Search for the cell housing the specified text and yield its (x, y) center coordinate. 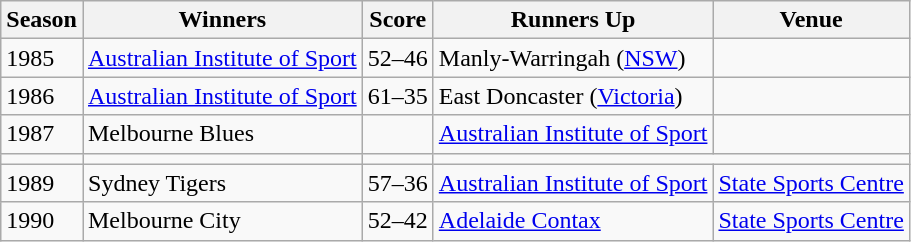
Melbourne Blues (222, 134)
57–36 (398, 183)
Winners (222, 20)
1986 (42, 96)
1985 (42, 58)
Score (398, 20)
Melbourne City (222, 221)
Runners Up (573, 20)
Venue (811, 20)
52–42 (398, 221)
Sydney Tigers (222, 183)
Season (42, 20)
1987 (42, 134)
52–46 (398, 58)
1990 (42, 221)
61–35 (398, 96)
Manly-Warringah (NSW) (573, 58)
Adelaide Contax (573, 221)
East Doncaster (Victoria) (573, 96)
1989 (42, 183)
